Determine the (x, y) coordinate at the center of the cell enclosing the given text.  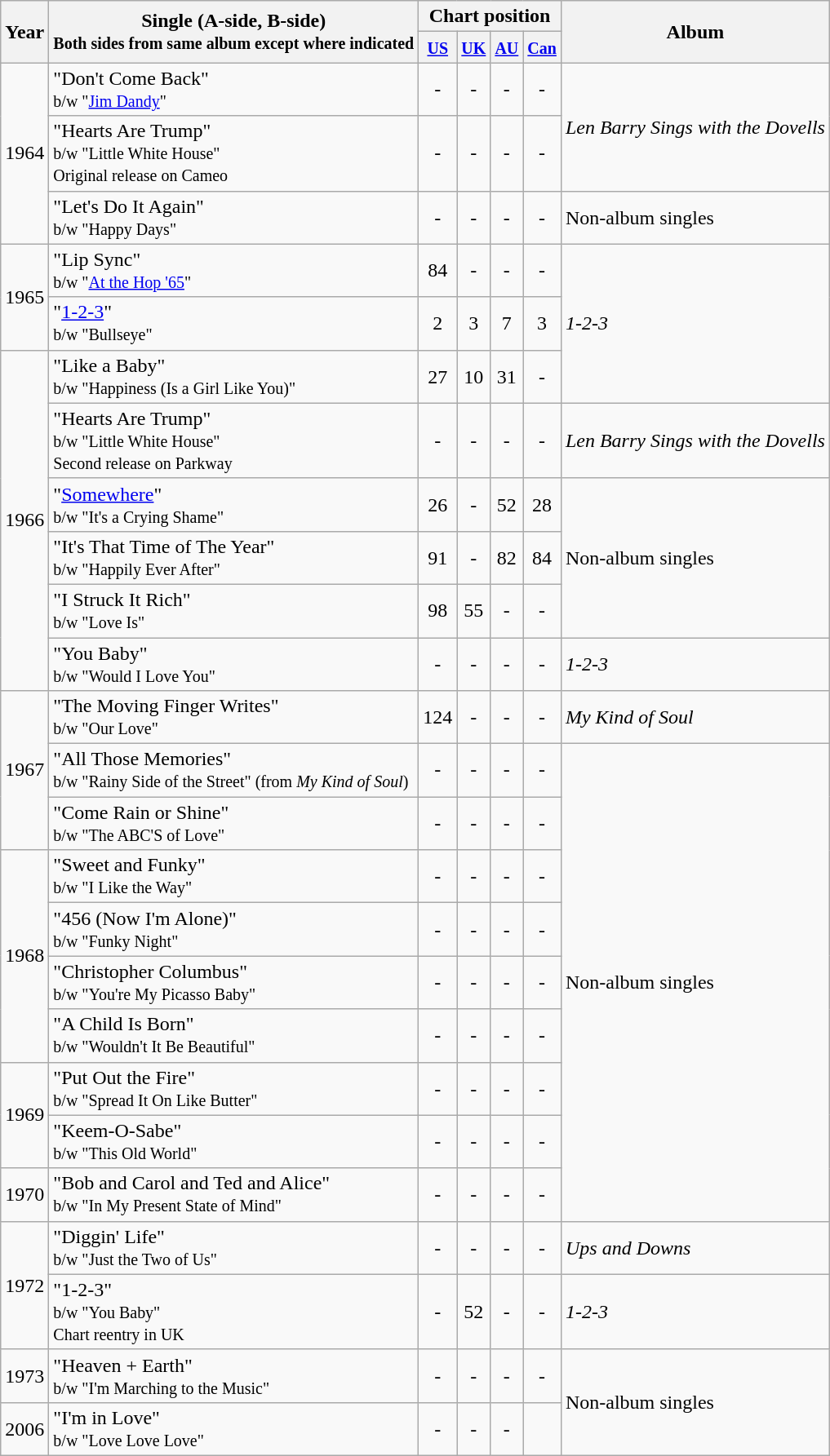
"Hearts Are Trump"b/w "Little White House"Original release on Cameo (233, 153)
My Kind of Soul (695, 718)
1968 (24, 956)
"Somewhere"b/w "It's a Crying Shame" (233, 504)
2006 (24, 1429)
"Put Out the Fire"b/w "Spread It On Like Butter" (233, 1088)
"The Moving Finger Writes"b/w "Our Love" (233, 718)
"I Struck It Rich"b/w "Love Is" (233, 610)
Chart position (490, 16)
Ups and Downs (695, 1248)
"Bob and Carol and Ted and Alice"b/w "In My Present State of Mind" (233, 1194)
27 (437, 377)
1969 (24, 1115)
26 (437, 504)
"1-2-3"b/w "You Baby"Chart reentry in UK (233, 1312)
US (437, 47)
1970 (24, 1194)
1964 (24, 153)
2 (437, 323)
"I'm in Love"b/w "Love Love Love" (233, 1429)
1966 (24, 520)
1972 (24, 1286)
Album (695, 32)
82 (507, 558)
"Come Rain or Shine"b/w "The ABC'S of Love" (233, 824)
Single (A-side, B-side)Both sides from same album except where indicated (233, 32)
"1-2-3"b/w "Bullseye" (233, 323)
7 (507, 323)
"Lip Sync"b/w "At the Hop '65" (233, 271)
Year (24, 32)
AU (507, 47)
"Hearts Are Trump"b/w "Little White House"Second release on Parkway (233, 440)
"Heaven + Earth"b/w "I'm Marching to the Music" (233, 1375)
"It's That Time of The Year"b/w "Happily Ever After" (233, 558)
UK (473, 47)
"Don't Come Back"b/w "Jim Dandy" (233, 90)
98 (437, 610)
10 (473, 377)
Can (542, 47)
"Sweet and Funky"b/w "I Like the Way" (233, 876)
31 (507, 377)
"Let's Do It Again"b/w "Happy Days" (233, 217)
55 (473, 610)
"All Those Memories"b/w "Rainy Side of the Street" (from My Kind of Soul) (233, 770)
"Christopher Columbus"b/w "You're My Picasso Baby" (233, 982)
28 (542, 504)
"Keem-O-Sabe"b/w "This Old World" (233, 1142)
"A Child Is Born"b/w "Wouldn't It Be Beautiful" (233, 1036)
124 (437, 718)
1965 (24, 297)
"456 (Now I'm Alone)"b/w "Funky Night" (233, 930)
"You Baby"b/w "Would I Love You" (233, 664)
1973 (24, 1375)
"Diggin' Life"b/w "Just the Two of Us" (233, 1248)
"Like a Baby"b/w "Happiness (Is a Girl Like You)" (233, 377)
91 (437, 558)
1967 (24, 770)
